Pinpoint the cell where the given text exists, returning its (x, y) midpoint coordinate. 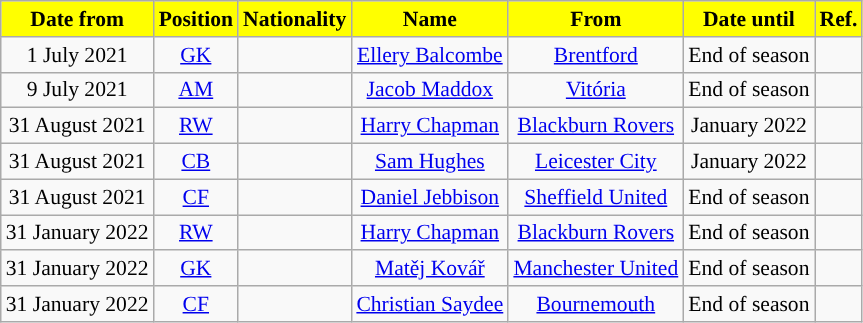
Date from (78, 19)
Christian Saydee (430, 304)
AM (196, 90)
CB (196, 162)
Date until (748, 19)
Position (196, 19)
Nationality (294, 19)
9 July 2021 (78, 90)
From (596, 19)
Daniel Jebbison (430, 197)
Name (430, 19)
1 July 2021 (78, 55)
Sam Hughes (430, 162)
Ellery Balcombe (430, 55)
Jacob Maddox (430, 90)
Vitória (596, 90)
Manchester United (596, 269)
Ref. (839, 19)
Matěj Kovář (430, 269)
Bournemouth (596, 304)
Leicester City (596, 162)
Brentford (596, 55)
Sheffield United (596, 197)
